Find where the given text appears and provide that cell's center as [X, Y] coordinate. 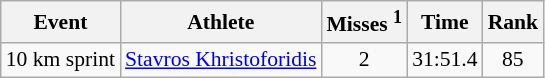
Time [444, 22]
Event [60, 22]
31:51.4 [444, 60]
Athlete [220, 22]
Stavros Khristoforidis [220, 60]
85 [514, 60]
Misses 1 [364, 22]
10 km sprint [60, 60]
Rank [514, 22]
2 [364, 60]
